For the text-containing cell, return its midpoint in [X, Y] coordinate format. 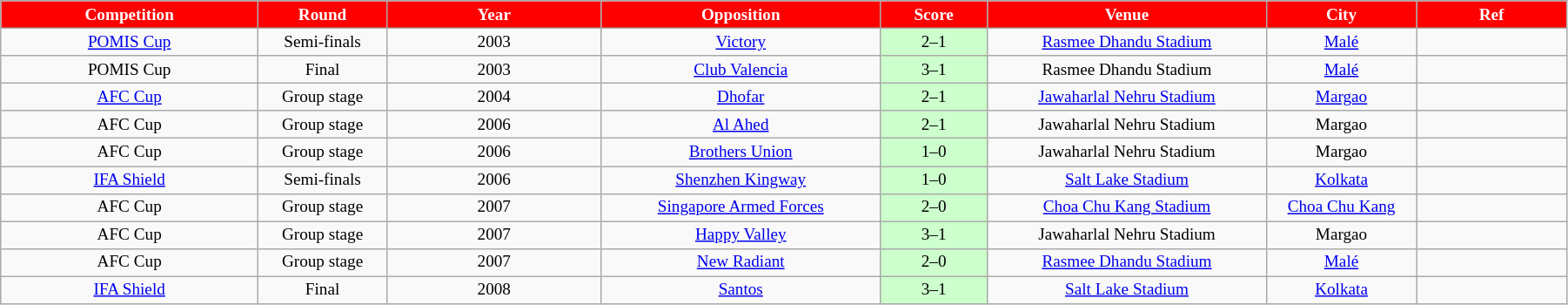
2004 [494, 97]
Club Valencia [740, 70]
Singapore Armed Forces [740, 207]
Opposition [740, 15]
City [1342, 15]
Venue [1127, 15]
Dhofar [740, 97]
Round [323, 15]
Ref [1491, 15]
2008 [494, 290]
Choa Chu Kang Stadium [1127, 207]
Happy Valley [740, 235]
New Radiant [740, 262]
Score [933, 15]
Shenzhen Kingway [740, 180]
Victory [740, 42]
Brothers Union [740, 152]
Choa Chu Kang [1342, 207]
Competition [130, 15]
Santos [740, 290]
Al Ahed [740, 125]
Year [494, 15]
